Extract the (x, y) coordinate from the center of the cell holding the provided text.  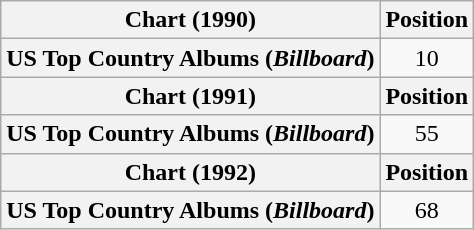
68 (427, 210)
Chart (1990) (190, 20)
55 (427, 134)
10 (427, 58)
Chart (1992) (190, 172)
Chart (1991) (190, 96)
